For the text-containing cell, return its midpoint in (X, Y) coordinate format. 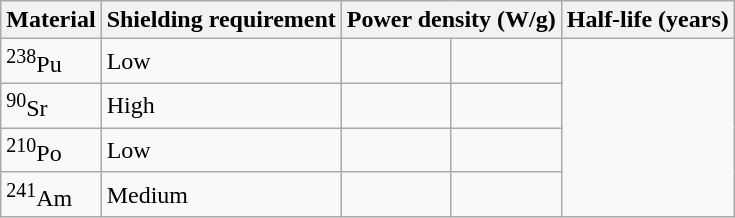
High (221, 106)
Half-life (years) (648, 20)
Power density (W/g) (451, 20)
210Po (51, 150)
238Pu (51, 62)
Material (51, 20)
90Sr (51, 106)
241Am (51, 194)
Shielding requirement (221, 20)
Medium (221, 194)
